Detect which cell encompasses the target text, then output its [x, y] center coordinate. 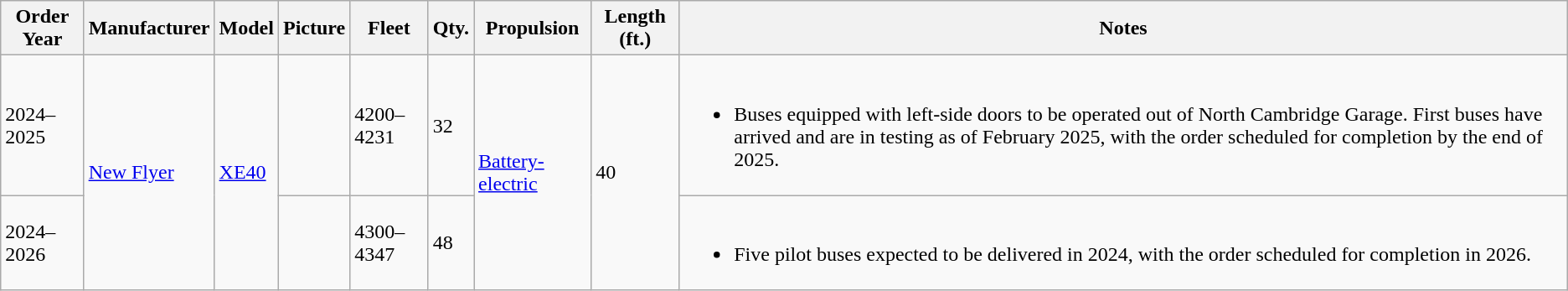
Five pilot buses expected to be delivered in 2024, with the order scheduled for completion in 2026. [1124, 243]
32 [451, 126]
2024–2025 [42, 126]
4200–4231 [389, 126]
Notes [1124, 29]
Picture [313, 29]
Qty. [451, 29]
40 [635, 173]
Battery-electric [533, 173]
48 [451, 243]
XE40 [246, 173]
Length (ft.) [635, 29]
2024–2026 [42, 243]
Manufacturer [149, 29]
4300–4347 [389, 243]
Propulsion [533, 29]
Model [246, 29]
Order Year [42, 29]
New Flyer [149, 173]
Fleet [389, 29]
